Scan for the cell matching the given text and deliver its [x, y] coordinate at center. 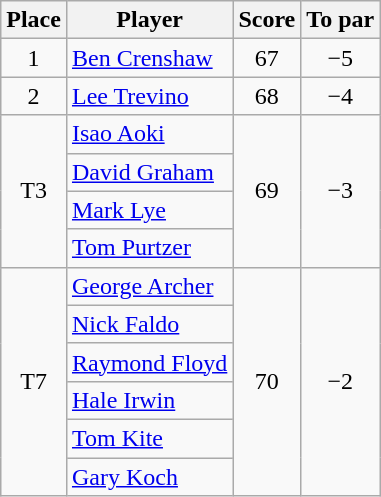
T3 [34, 191]
−2 [340, 381]
George Archer [149, 286]
Tom Purtzer [149, 248]
Score [267, 20]
69 [267, 191]
Mark Lye [149, 210]
David Graham [149, 172]
Nick Faldo [149, 324]
70 [267, 381]
Player [149, 20]
Raymond Floyd [149, 362]
Hale Irwin [149, 400]
To par [340, 20]
2 [34, 96]
Lee Trevino [149, 96]
−4 [340, 96]
67 [267, 58]
Tom Kite [149, 438]
T7 [34, 381]
Place [34, 20]
68 [267, 96]
1 [34, 58]
Gary Koch [149, 477]
Isao Aoki [149, 134]
−3 [340, 191]
Ben Crenshaw [149, 58]
−5 [340, 58]
